Find where the given text appears and provide that cell's center as (X, Y) coordinate. 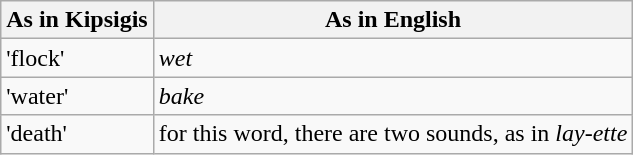
As in English (393, 20)
for this word, there are two sounds, as in lay-ette (393, 134)
As in Kipsigis (77, 20)
'water' (77, 96)
'flock' (77, 58)
bake (393, 96)
'death' (77, 134)
wet (393, 58)
